Provide the [x, y] coordinate of the cell's center where the given text is located.  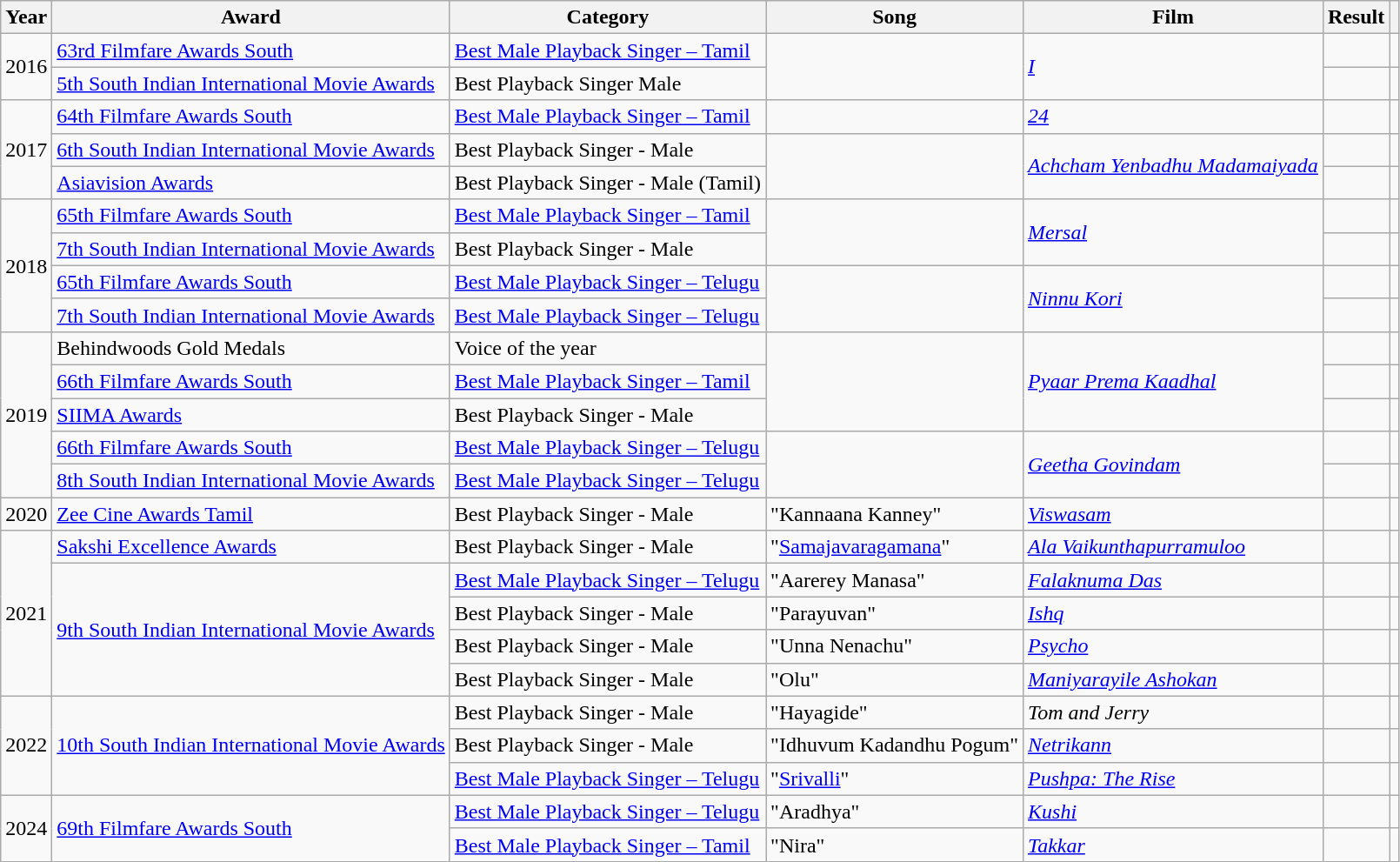
"Idhuvum Kadandhu Pogum" [895, 745]
"Hayagide" [895, 712]
Zee Cine Awards Tamil [250, 514]
Netrikann [1174, 745]
"Srivalli" [895, 778]
Song [895, 17]
69th Filmfare Awards South [250, 828]
Film [1174, 17]
"Kannaana Kanney" [895, 514]
Achcham Yenbadhu Madamaiyada [1174, 166]
Kushi [1174, 812]
Maniyarayile Ashokan [1174, 679]
"Samajavaragamana" [895, 547]
Psycho [1174, 646]
Result [1356, 17]
8th South Indian International Movie Awards [250, 481]
5th South Indian International Movie Awards [250, 84]
Pushpa: The Rise [1174, 778]
2018 [26, 265]
Behindwoods Gold Medals [250, 348]
24 [1174, 117]
Takkar [1174, 845]
2022 [26, 745]
Ala Vaikunthapurramuloo [1174, 547]
2019 [26, 414]
"Aradhya" [895, 812]
9th South Indian International Movie Awards [250, 630]
Voice of the year [607, 348]
2017 [26, 150]
64th Filmfare Awards South [250, 117]
Ninnu Kori [1174, 298]
Award [250, 17]
Year [26, 17]
Asiavision Awards [250, 183]
Ishq [1174, 613]
2016 [26, 67]
63rd Filmfare Awards South [250, 50]
"Parayuvan" [895, 613]
Tom and Jerry [1174, 712]
6th South Indian International Movie Awards [250, 150]
Sakshi Excellence Awards [250, 547]
"Unna Nenachu" [895, 646]
Category [607, 17]
Geetha Govindam [1174, 464]
2020 [26, 514]
Mersal [1174, 232]
Best Playback Singer Male [607, 84]
"Olu" [895, 679]
2024 [26, 828]
"Nira" [895, 845]
Falaknuma Das [1174, 580]
"Aarerey Manasa" [895, 580]
Best Playback Singer - Male (Tamil) [607, 183]
SIIMA Awards [250, 415]
I [1174, 67]
10th South Indian International Movie Awards [250, 745]
Pyaar Prema Kaadhal [1174, 381]
2021 [26, 613]
Viswasam [1174, 514]
